Output the (X, Y) coordinate of the center of the cell containing the given text.  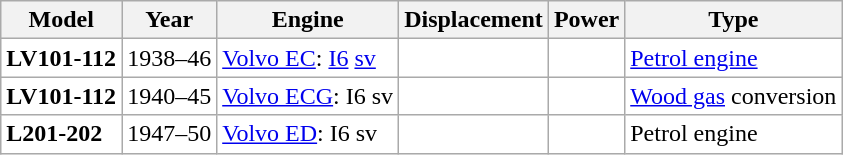
Volvo EC: I6 sv (308, 58)
Volvo ECG: I6 sv (308, 96)
Power (586, 20)
1947–50 (170, 134)
Type (734, 20)
L201-202 (62, 134)
Engine (308, 20)
Displacement (474, 20)
Year (170, 20)
1940–45 (170, 96)
Volvo ED: I6 sv (308, 134)
1938–46 (170, 58)
Model (62, 20)
Wood gas conversion (734, 96)
